Search for the cell housing the specified text and yield its [x, y] center coordinate. 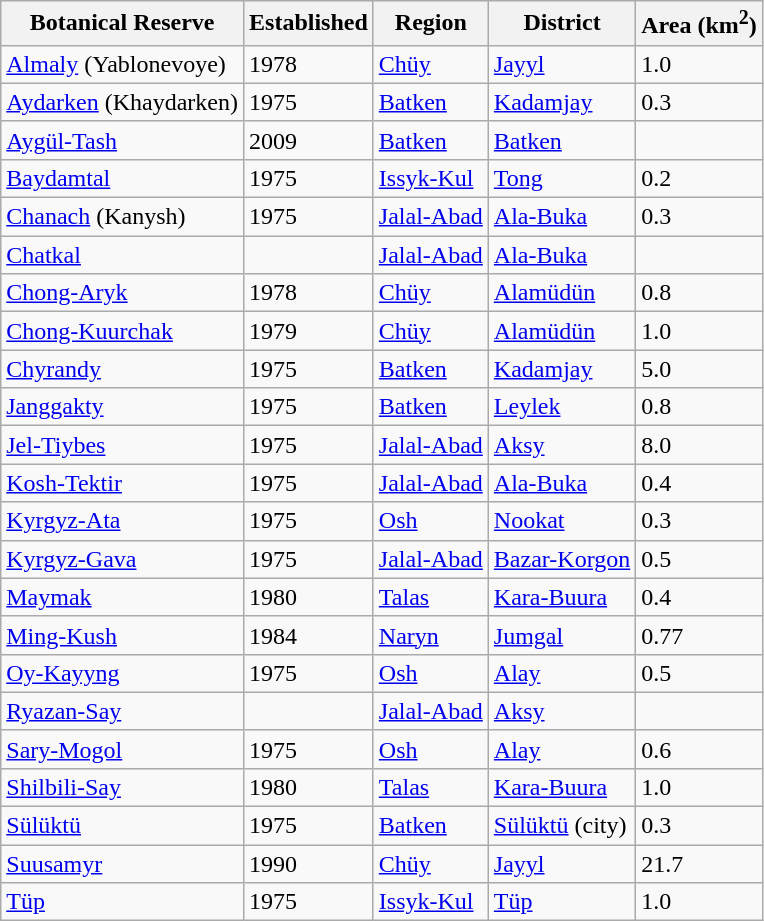
Region [430, 24]
Baydamtal [122, 178]
8.0 [700, 445]
Sary-Mogol [122, 749]
Shilbili-Say [122, 787]
Established [309, 24]
Sülüktü (city) [562, 826]
Chong-Kuurchak [122, 331]
1990 [309, 864]
Aydarken (Khaydarken) [122, 102]
5.0 [700, 369]
Kyrgyz-Ata [122, 521]
Jumgal [562, 635]
Botanical Reserve [122, 24]
Jel-Tiybes [122, 445]
Nookat [562, 521]
0.2 [700, 178]
District [562, 24]
Janggakty [122, 407]
Suusamyr [122, 864]
Naryn [430, 635]
Area (km2) [700, 24]
Kosh-Tektir [122, 483]
0.77 [700, 635]
Chyrandy [122, 369]
21.7 [700, 864]
Kyrgyz-Gava [122, 559]
1984 [309, 635]
Ryazan-Say [122, 711]
Aygül-Tash [122, 140]
2009 [309, 140]
Bazar-Korgon [562, 559]
Leylek [562, 407]
Oy-Kayyng [122, 673]
Chatkal [122, 255]
Chanach (Kanysh) [122, 217]
Chong-Aryk [122, 293]
Sülüktü [122, 826]
1979 [309, 331]
Maymak [122, 597]
Almaly (Yablonevoye) [122, 64]
Tong [562, 178]
0.6 [700, 749]
Ming-Kush [122, 635]
